Return the (X, Y) coordinate for the center point of the cell that contains the specified text.  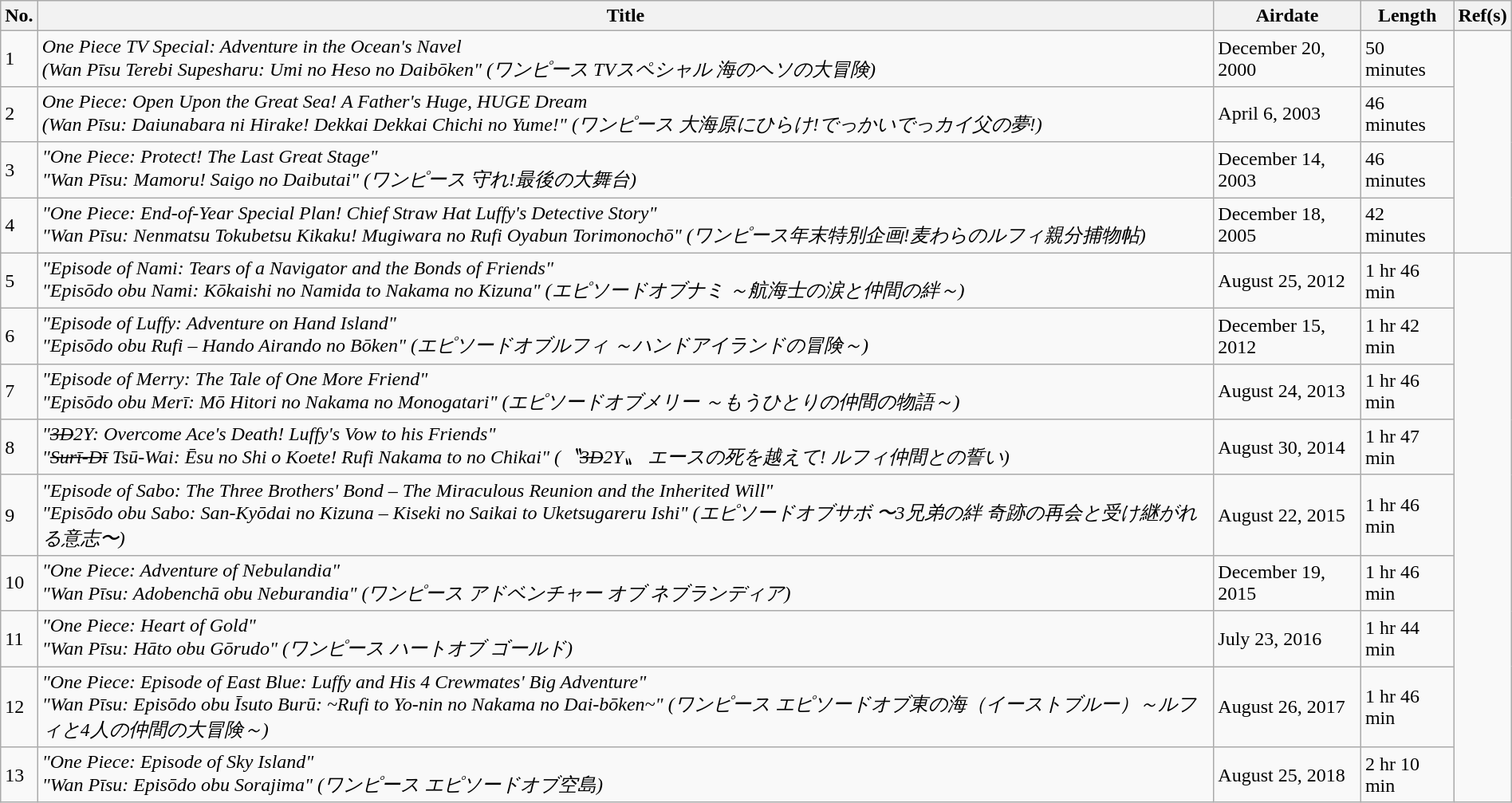
3 (19, 170)
6 (19, 337)
December 19, 2015 (1287, 583)
August 30, 2014 (1287, 447)
Ref(s) (1482, 16)
Length (1407, 16)
August 25, 2012 (1287, 281)
"3D2Y: Overcome Ace's Death! Luffy's Vow to his Friends""Surī-Dī Tsū-Wai: Ēsu no Shi o Koete! Rufi Nakama to no Chikai" (〝3D2Y〟 エースの死を越えて! ルフィ仲間との誓い) (625, 447)
5 (19, 281)
August 25, 2018 (1287, 775)
April 6, 2003 (1287, 114)
50 minutes (1407, 59)
2 hr 10 min (1407, 775)
August 24, 2013 (1287, 392)
4 (19, 226)
1 hr 47 min (1407, 447)
2 (19, 114)
7 (19, 392)
December 18, 2005 (1287, 226)
August 22, 2015 (1287, 515)
10 (19, 583)
July 23, 2016 (1287, 639)
"Episode of Merry: The Tale of One More Friend""Episōdo obu Merī: Mō Hitori no Nakama no Monogatari" (エピソードオブメリー ～もうひとりの仲間の物語～) (625, 392)
December 14, 2003 (1287, 170)
1 hr 44 min (1407, 639)
"One Piece: Protect! The Last Great Stage""Wan Pīsu: Mamoru! Saigo no Daibutai" (ワンピース 守れ!最後の大舞台) (625, 170)
"Episode of Luffy: Adventure on Hand Island""Episōdo obu Rufi – Hando Airando no Bōken" (エピソードオブルフィ ～ハンドアイランドの冒険～) (625, 337)
11 (19, 639)
Title (625, 16)
No. (19, 16)
December 20, 2000 (1287, 59)
"One Piece: Episode of Sky Island""Wan Pīsu: Episōdo obu Sorajima" (ワンピース エピソードオブ空島) (625, 775)
42 minutes (1407, 226)
1 (19, 59)
Airdate (1287, 16)
12 (19, 707)
One Piece TV Special: Adventure in the Ocean's Navel(Wan Pīsu Terebi Supesharu: Umi no Heso no Daibōken" (ワンピース TVスペシャル 海のヘソの大冒険) (625, 59)
August 26, 2017 (1287, 707)
"One Piece: Heart of Gold""Wan Pīsu: Hāto obu Gōrudo" (ワンピース ハートオブ ゴールド) (625, 639)
1 hr 42 min (1407, 337)
December 15, 2012 (1287, 337)
8 (19, 447)
"One Piece: Adventure of Nebulandia""Wan Pīsu: Adobenchā obu Neburandia" (ワンピース アドベンチャー オブ ネブランディア) (625, 583)
9 (19, 515)
13 (19, 775)
"Episode of Nami: Tears of a Navigator and the Bonds of Friends""Episōdo obu Nami: Kōkaishi no Namida to Nakama no Kizuna" (エピソードオブナミ ～航海士の涙と仲間の絆～) (625, 281)
